Determine the [x, y] coordinate at the center of the cell enclosing the given text.  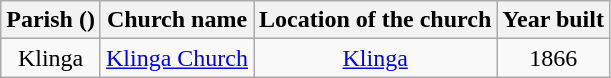
1866 [554, 58]
Parish () [51, 20]
Year built [554, 20]
Location of the church [376, 20]
Klinga Church [176, 58]
Church name [176, 20]
